Provide the [X, Y] coordinate of the cell's center where the given text is located.  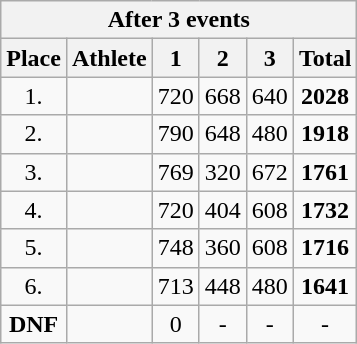
4. [34, 210]
1732 [325, 210]
3. [34, 172]
640 [270, 96]
0 [176, 324]
648 [222, 134]
Total [325, 58]
790 [176, 134]
5. [34, 248]
DNF [34, 324]
1 [176, 58]
320 [222, 172]
2028 [325, 96]
448 [222, 286]
360 [222, 248]
1. [34, 96]
After 3 events [179, 20]
404 [222, 210]
Athlete [109, 58]
6. [34, 286]
748 [176, 248]
3 [270, 58]
769 [176, 172]
713 [176, 286]
2. [34, 134]
2 [222, 58]
1716 [325, 248]
1761 [325, 172]
1918 [325, 134]
Place [34, 58]
672 [270, 172]
668 [222, 96]
1641 [325, 286]
